Extract the (X, Y) coordinate from the center of the cell holding the provided text.  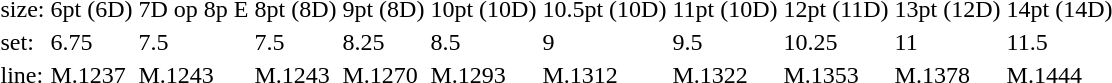
8.25 (384, 42)
6.75 (92, 42)
9.5 (725, 42)
10.25 (836, 42)
9 (604, 42)
8.5 (484, 42)
11 (948, 42)
